Identify which cell holds the provided text, then report its [X, Y] central coordinate. 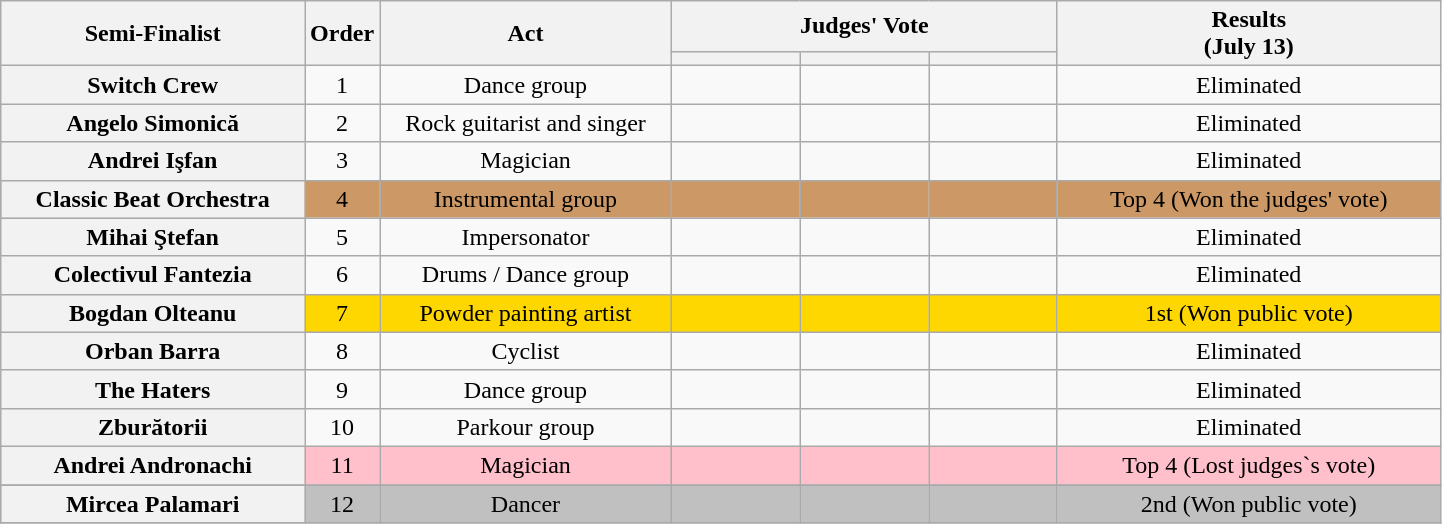
Act [526, 34]
Angelo Simonică [153, 123]
2 [342, 123]
Dancer [526, 503]
Powder painting artist [526, 313]
Andrei Andronachi [153, 465]
Classic Beat Orchestra [153, 199]
Top 4 (Won the judges' vote) [1248, 199]
Rock guitarist and singer [526, 123]
1 [342, 85]
Results (July 13) [1248, 34]
11 [342, 465]
Instrumental group [526, 199]
Bogdan Olteanu [153, 313]
4 [342, 199]
Switch Crew [153, 85]
7 [342, 313]
Mihai Ştefan [153, 237]
Top 4 (Lost judges`s vote) [1248, 465]
5 [342, 237]
6 [342, 275]
Orban Barra [153, 351]
Semi-Finalist [153, 34]
1st (Won public vote) [1248, 313]
Mircea Palamari [153, 503]
Impersonator [526, 237]
Andrei Işfan [153, 161]
Parkour group [526, 427]
8 [342, 351]
Colectivul Fantezia [153, 275]
Judges' Vote [864, 26]
9 [342, 389]
2nd (Won public vote) [1248, 503]
The Haters [153, 389]
10 [342, 427]
Zburătorii [153, 427]
12 [342, 503]
Cyclist [526, 351]
3 [342, 161]
Order [342, 34]
Drums / Dance group [526, 275]
